Capture the cell that displays the provided text and extract its (X, Y) central coordinate. 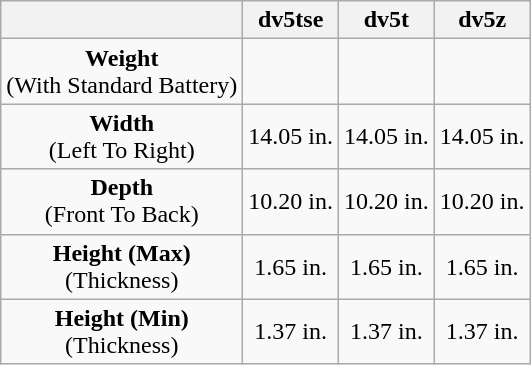
Height (Max)(Thickness) (122, 266)
Depth(Front To Back) (122, 202)
dv5tse (291, 20)
Width(Left To Right) (122, 136)
dv5t (387, 20)
Weight(With Standard Battery) (122, 72)
dv5z (482, 20)
Height (Min)(Thickness) (122, 332)
